Extract the (X, Y) coordinate from the center of the cell holding the provided text.  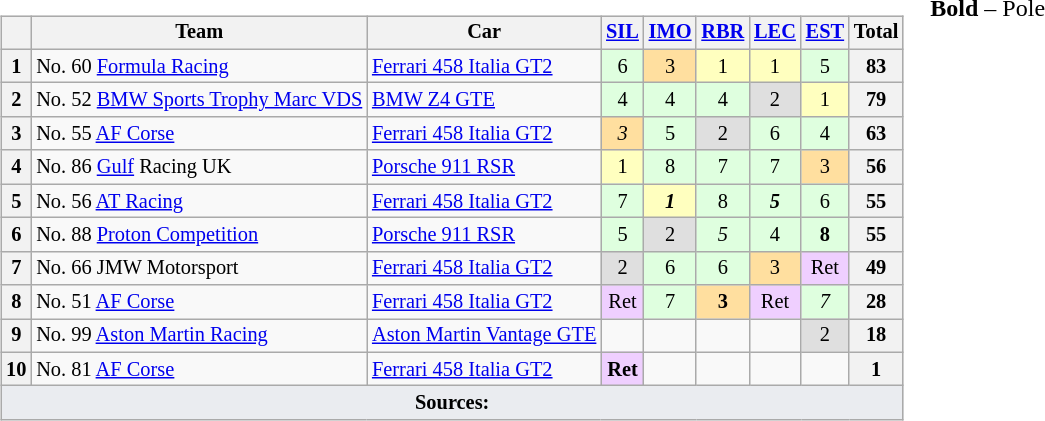
No. 66 JMW Motorsport (199, 268)
18 (876, 336)
IMO (670, 33)
No. 88 Proton Competition (199, 235)
79 (876, 100)
No. 86 Gulf Racing UK (199, 167)
LEC (775, 33)
Car (484, 33)
EST (825, 33)
9 (16, 336)
BMW Z4 GTE (484, 100)
Sources: (452, 403)
Total (876, 33)
No. 56 AT Racing (199, 201)
49 (876, 268)
No. 52 BMW Sports Trophy Marc VDS (199, 100)
56 (876, 167)
No. 99 Aston Martin Racing (199, 336)
Aston Martin Vantage GTE (484, 336)
No. 60 Formula Racing (199, 66)
RBR (722, 33)
28 (876, 302)
SIL (622, 33)
10 (16, 369)
63 (876, 134)
No. 81 AF Corse (199, 369)
Team (199, 33)
No. 55 AF Corse (199, 134)
No. 51 AF Corse (199, 302)
83 (876, 66)
